Extract the [X, Y] coordinate from the center of the cell holding the provided text.  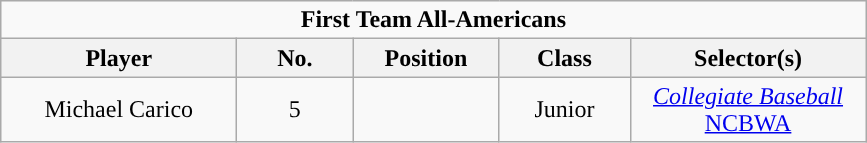
Position [426, 58]
Michael Carico [119, 110]
First Team All-Americans [434, 20]
Collegiate BaseballNCBWA [748, 110]
Player [119, 58]
Selector(s) [748, 58]
No. [295, 58]
Class [564, 58]
5 [295, 110]
Junior [564, 110]
